Identify which cell holds the provided text, then report its [X, Y] central coordinate. 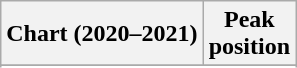
Peakposition [249, 34]
Chart (2020–2021) [102, 34]
